Determine the [X, Y] coordinate at the center of the cell enclosing the given text.  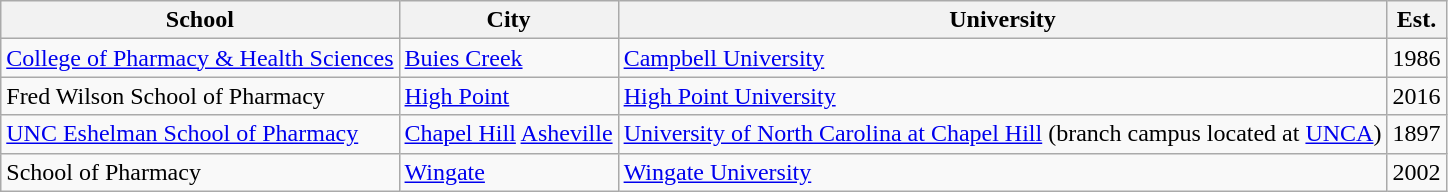
2002 [1416, 172]
University of North Carolina at Chapel Hill (branch campus located at UNCA) [1002, 134]
School of Pharmacy [200, 172]
City [508, 20]
1986 [1416, 58]
Fred Wilson School of Pharmacy [200, 96]
High Point University [1002, 96]
1897 [1416, 134]
High Point [508, 96]
School [200, 20]
Wingate University [1002, 172]
Wingate [508, 172]
Campbell University [1002, 58]
Buies Creek [508, 58]
College of Pharmacy & Health Sciences [200, 58]
Chapel Hill Asheville [508, 134]
University [1002, 20]
UNC Eshelman School of Pharmacy [200, 134]
2016 [1416, 96]
Est. [1416, 20]
